For the text-containing cell, return its midpoint in (x, y) coordinate format. 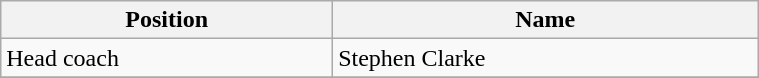
Head coach (167, 58)
Stephen Clarke (546, 58)
Position (167, 20)
Name (546, 20)
